Search for the cell housing the specified text and yield its [x, y] center coordinate. 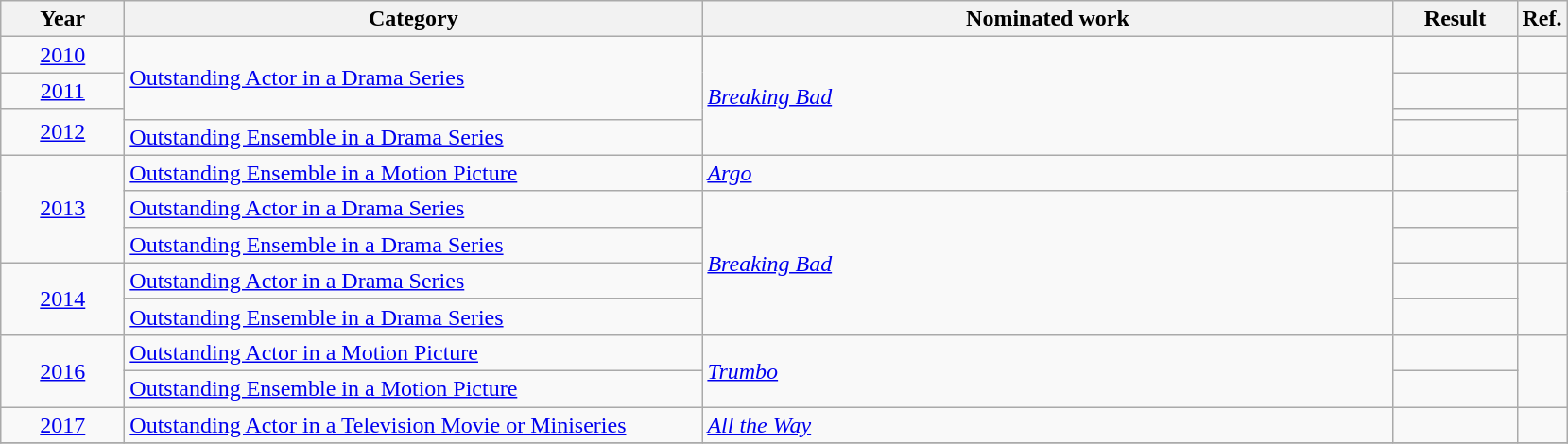
All the Way [1047, 424]
Trumbo [1047, 370]
Category [414, 19]
Nominated work [1047, 19]
2014 [62, 299]
Result [1456, 19]
Outstanding Actor in a Television Movie or Miniseries [414, 424]
Ref. [1542, 19]
Outstanding Actor in a Motion Picture [414, 352]
2013 [62, 209]
2016 [62, 370]
2017 [62, 424]
2011 [62, 91]
Argo [1047, 173]
Year [62, 19]
2012 [62, 132]
2010 [62, 55]
